Pinpoint the cell where the given text exists, returning its [X, Y] midpoint coordinate. 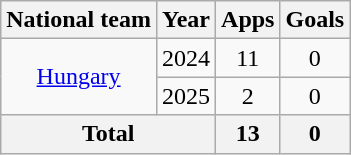
2024 [186, 58]
Hungary [79, 77]
2025 [186, 96]
Year [186, 20]
2 [248, 96]
13 [248, 134]
Apps [248, 20]
11 [248, 58]
Total [108, 134]
Goals [315, 20]
National team [79, 20]
